Return the [x, y] coordinate for the center point of the cell that contains the specified text.  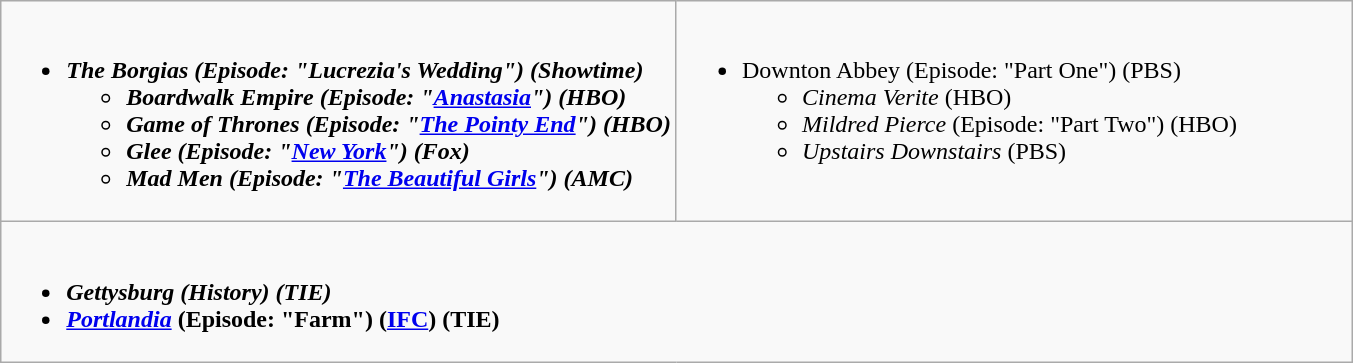
Gettysburg (History) (TIE)Portlandia (Episode: "Farm") (IFC) (TIE) [676, 292]
Downton Abbey (Episode: "Part One") (PBS)Cinema Verite (HBO)Mildred Pierce (Episode: "Part Two") (HBO)Upstairs Downstairs (PBS) [1014, 112]
